Search for the cell housing the specified text and yield its (x, y) center coordinate. 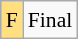
Final (50, 20)
F (12, 20)
